Detect which cell encompasses the target text, then output its (x, y) center coordinate. 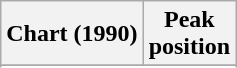
Peakposition (189, 34)
Chart (1990) (72, 34)
